Pinpoint the cell where the given text exists, returning its (x, y) midpoint coordinate. 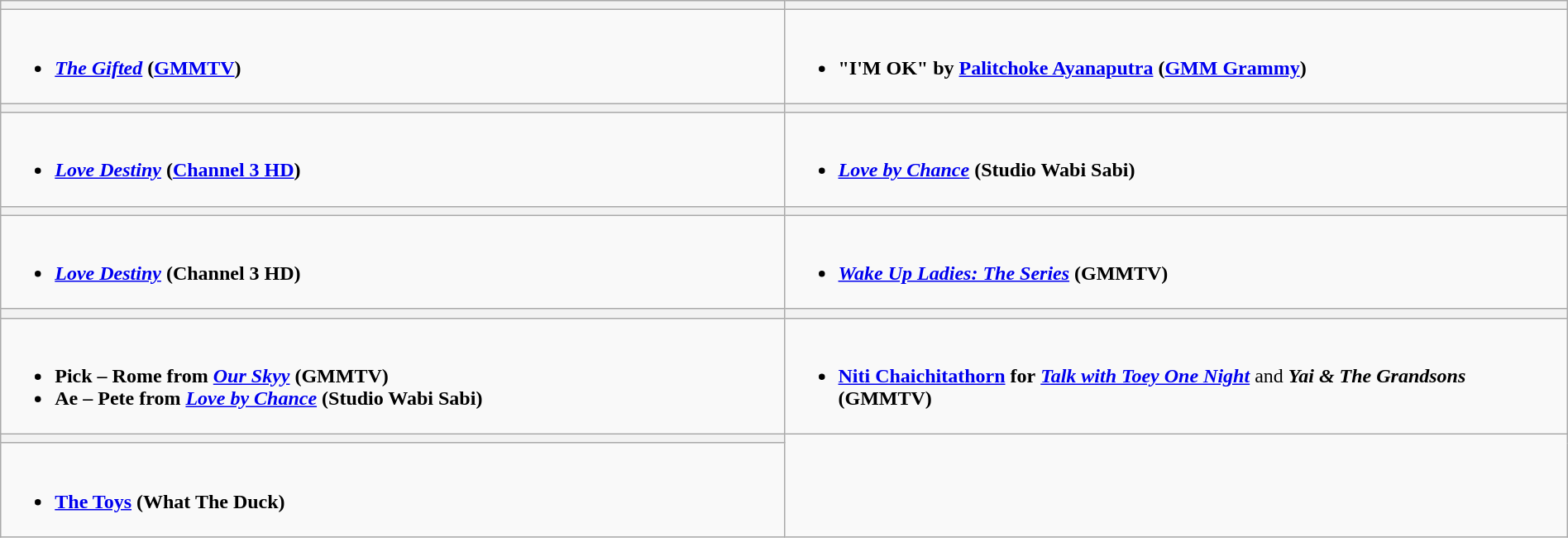
The Toys (What The Duck) (392, 490)
Wake Up Ladies: The Series (GMMTV) (1176, 262)
Love by Chance (Studio Wabi Sabi) (1176, 159)
"I'M OK" by Palitchoke Ayanaputra (GMM Grammy) (1176, 56)
The Gifted (GMMTV) (392, 56)
Pick – Rome from Our Skyy (GMMTV)Ae – Pete from Love by Chance (Studio Wabi Sabi) (392, 376)
Niti Chaichitathorn for Talk with Toey One Night and Yai & The Grandsons (GMMTV) (1176, 376)
